Output the (X, Y) coordinate of the center of the cell containing the given text.  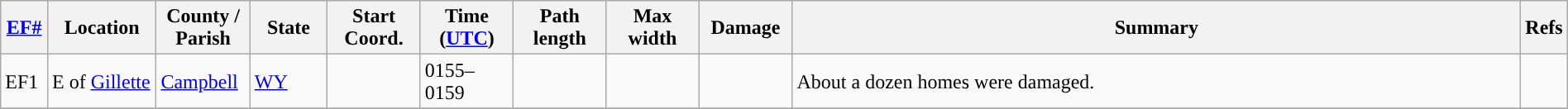
About a dozen homes were damaged. (1156, 81)
Time (UTC) (466, 28)
Start Coord. (374, 28)
0155–0159 (466, 81)
Max width (653, 28)
Refs (1545, 28)
EF# (25, 28)
E of Gillette (101, 81)
County / Parish (203, 28)
Path length (560, 28)
EF1 (25, 81)
WY (289, 81)
Campbell (203, 81)
Location (101, 28)
Summary (1156, 28)
State (289, 28)
Damage (746, 28)
